Extract the (x, y) coordinate from the center of the cell holding the provided text.  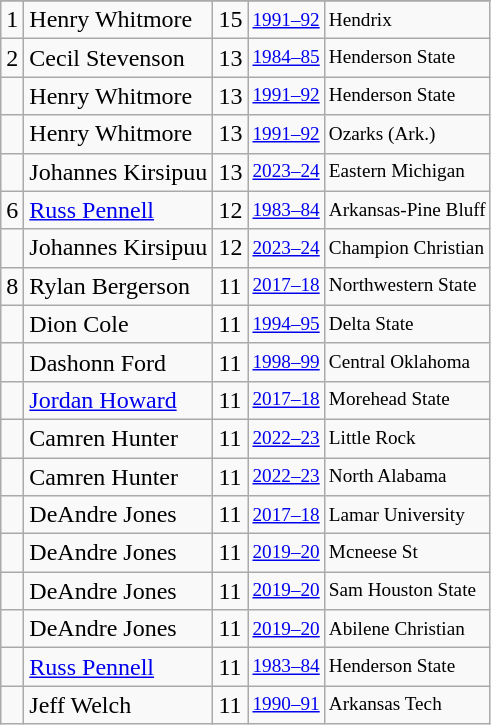
Jordan Howard (118, 400)
Jeff Welch (118, 705)
Rylan Bergerson (118, 286)
North Alabama (407, 477)
Delta State (407, 324)
1994–95 (286, 324)
Morehead State (407, 400)
1 (12, 20)
Arkansas Tech (407, 705)
1990–91 (286, 705)
1984–85 (286, 58)
6 (12, 210)
Champion Christian (407, 248)
Arkansas-Pine Bluff (407, 210)
Lamar University (407, 515)
Ozarks (Ark.) (407, 134)
15 (230, 20)
Northwestern State (407, 286)
Little Rock (407, 438)
Abilene Christian (407, 629)
Cecil Stevenson (118, 58)
2 (12, 58)
Hendrix (407, 20)
Dashonn Ford (118, 362)
Dion Cole (118, 324)
1998–99 (286, 362)
Central Oklahoma (407, 362)
8 (12, 286)
Sam Houston State (407, 591)
Mcneese St (407, 553)
Eastern Michigan (407, 172)
